Identify which cell holds the provided text, then report its (x, y) central coordinate. 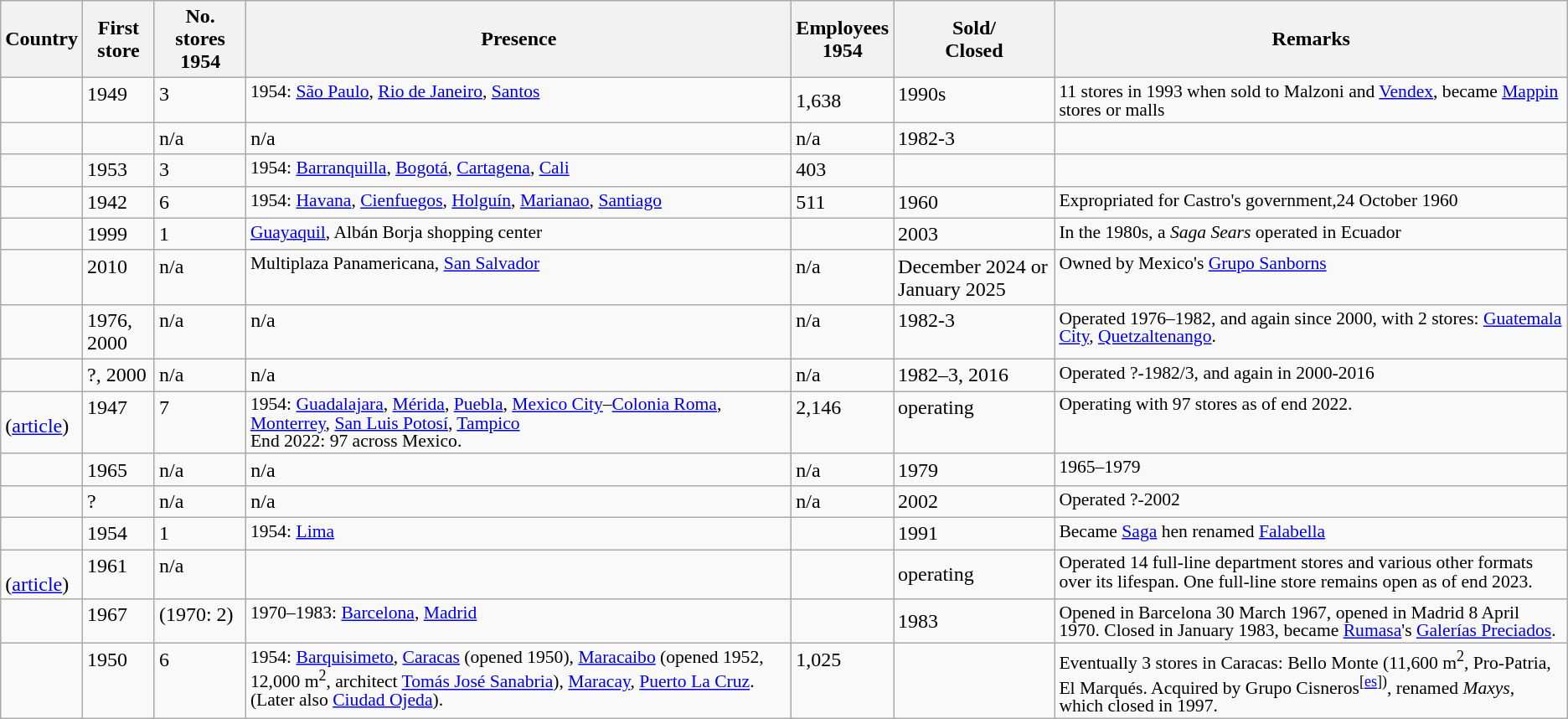
Firststore (118, 39)
1990s (975, 101)
1954 (118, 534)
1965 (118, 469)
Country (42, 39)
11 stores in 1993 when sold to Malzoni and Vendex, became Mappin stores or malls (1311, 101)
Owned by Mexico's Grupo Sanborns (1311, 277)
1982–3, 2016 (975, 375)
1950 (118, 680)
1999 (118, 234)
1953 (118, 170)
1954: São Paulo, Rio de Janeiro, Santos (519, 101)
Opened in Barcelona 30 March 1967, opened in Madrid 8 April 1970. Closed in January 1983, became Rumasa's Galerías Preciados. (1311, 622)
?, 2000 (118, 375)
? (118, 501)
1979 (975, 469)
403 (843, 170)
1991 (975, 534)
1961 (118, 575)
1960 (975, 202)
Guayaquil, Albán Borja shopping center (519, 234)
1954: Barranquilla, Bogotá, Cartagena, Cali (519, 170)
Became Saga hen renamed Falabella (1311, 534)
Operated ?-2002 (1311, 501)
511 (843, 202)
Operated 1976–1982, and again since 2000, with 2 stores: Guatemala City, Quetzaltenango. (1311, 332)
Eventually 3 stores in Caracas: Bello Monte (11,600 m2, Pro-Patria, El Marqués. Acquired by Grupo Cisneros[es]), renamed Maxys, which closed in 1997. (1311, 680)
No. stores 1954 (199, 39)
1,025 (843, 680)
2002 (975, 501)
Operated 14 full-line department stores and various other formats over its lifespan. One full-line store remains open as of end 2023. (1311, 575)
(1970: 2) (199, 622)
Employees1954 (843, 39)
1947 (118, 422)
2010 (118, 277)
Operated ?-1982/3, and again in 2000-2016 (1311, 375)
1942 (118, 202)
2003 (975, 234)
2,146 (843, 422)
December 2024 or January 2025 (975, 277)
Expropriated for Castro's government,24 October 1960 (1311, 202)
1,638 (843, 101)
Sold/Closed (975, 39)
In the 1980s, a Saga Sears operated in Ecuador (1311, 234)
1965–1979 (1311, 469)
1976, 2000 (118, 332)
Operating with 97 stores as of end 2022. (1311, 422)
Remarks (1311, 39)
1983 (975, 622)
7 (199, 422)
Multiplaza Panamericana, San Salvador (519, 277)
1970–1983: Barcelona, Madrid (519, 622)
1954: Havana, Cienfuegos, Holguín, Marianao, Santiago (519, 202)
Presence (519, 39)
1949 (118, 101)
1967 (118, 622)
1954: Guadalajara, Mérida, Puebla, Mexico City–Colonia Roma, Monterrey, San Luis Potosí, TampicoEnd 2022: 97 across Mexico. (519, 422)
1954: Lima (519, 534)
